Capture the cell that displays the provided text and extract its (X, Y) central coordinate. 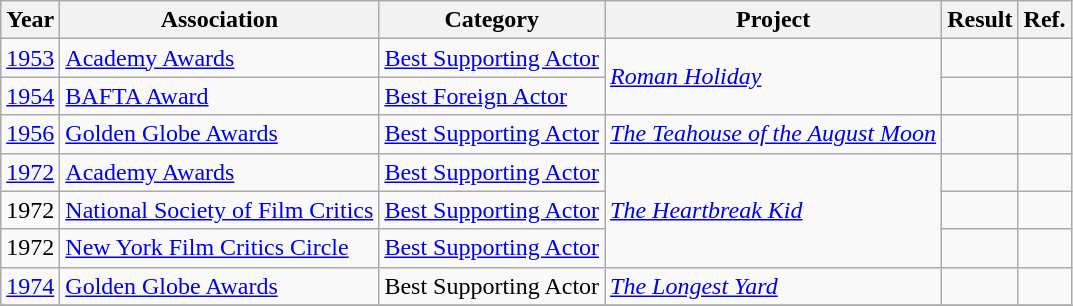
Roman Holiday (774, 77)
1956 (30, 134)
Best Foreign Actor (492, 96)
Year (30, 20)
The Teahouse of the August Moon (774, 134)
National Society of Film Critics (220, 210)
BAFTA Award (220, 96)
Category (492, 20)
1974 (30, 286)
1954 (30, 96)
Association (220, 20)
Result (980, 20)
Ref. (1044, 20)
New York Film Critics Circle (220, 248)
The Longest Yard (774, 286)
1953 (30, 58)
Project (774, 20)
The Heartbreak Kid (774, 210)
